Return the (X, Y) coordinate for the center point of the cell that contains the specified text.  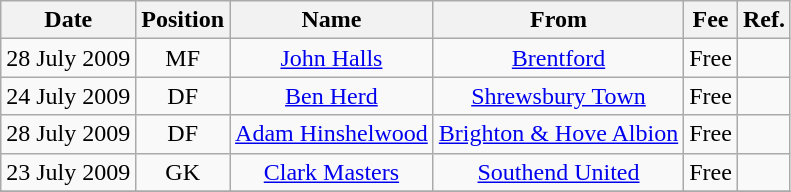
Southend United (558, 172)
GK (183, 172)
Adam Hinshelwood (332, 134)
Brentford (558, 58)
Position (183, 20)
23 July 2009 (68, 172)
Date (68, 20)
Ben Herd (332, 96)
Name (332, 20)
Shrewsbury Town (558, 96)
Fee (711, 20)
John Halls (332, 58)
MF (183, 58)
Ref. (764, 20)
From (558, 20)
Brighton & Hove Albion (558, 134)
24 July 2009 (68, 96)
Clark Masters (332, 172)
